Output the [X, Y] coordinate of the center of the cell containing the given text.  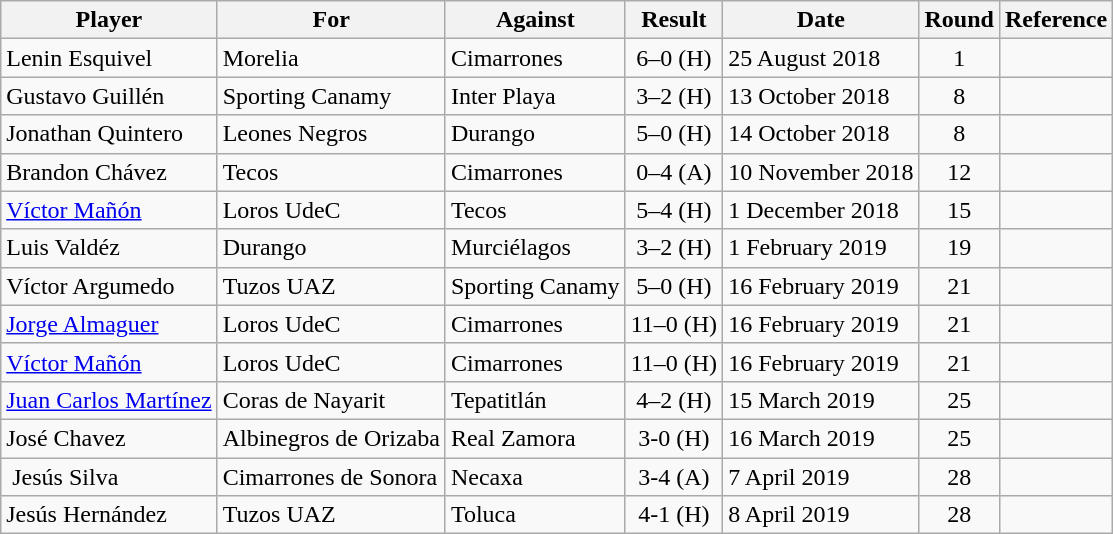
Reference [1056, 20]
4-1 (H) [674, 515]
Against [535, 20]
1 [959, 58]
Leones Negros [331, 134]
Necaxa [535, 477]
Coras de Nayarit [331, 400]
16 March 2019 [821, 438]
5–4 (H) [674, 210]
Juan Carlos Martínez [109, 400]
15 [959, 210]
Inter Playa [535, 96]
Date [821, 20]
Brandon Chávez [109, 172]
Cimarrones de Sonora [331, 477]
13 October 2018 [821, 96]
Víctor Argumedo [109, 286]
Jorge Almaguer [109, 324]
4–2 (H) [674, 400]
José Chavez [109, 438]
14 October 2018 [821, 134]
Jonathan Quintero [109, 134]
10 November 2018 [821, 172]
8 April 2019 [821, 515]
Albinegros de Orizaba [331, 438]
For [331, 20]
Morelia [331, 58]
1 December 2018 [821, 210]
Murciélagos [535, 248]
25 August 2018 [821, 58]
12 [959, 172]
Round [959, 20]
3-0 (H) [674, 438]
0–4 (A) [674, 172]
Luis Valdéz [109, 248]
Result [674, 20]
Toluca [535, 515]
Jesús Silva [109, 477]
15 March 2019 [821, 400]
Gustavo Guillén [109, 96]
Real Zamora [535, 438]
1 February 2019 [821, 248]
7 April 2019 [821, 477]
Lenin Esquivel [109, 58]
19 [959, 248]
3-4 (A) [674, 477]
Tepatitlán [535, 400]
Jesús Hernández [109, 515]
6–0 (H) [674, 58]
Player [109, 20]
